Pinpoint the cell where the given text exists, returning its (x, y) midpoint coordinate. 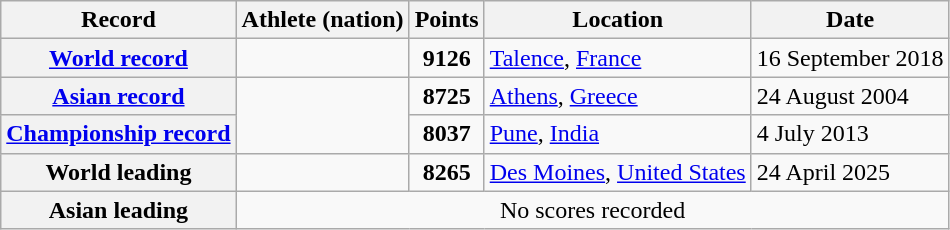
No scores recorded (592, 210)
Talence, France (618, 58)
8265 (446, 172)
Asian leading (118, 210)
Record (118, 20)
Points (446, 20)
World leading (118, 172)
16 September 2018 (850, 58)
Championship record (118, 134)
Athlete (nation) (322, 20)
Asian record (118, 96)
Location (618, 20)
Athens, Greece (618, 96)
Des Moines, United States (618, 172)
4 July 2013 (850, 134)
24 August 2004 (850, 96)
8725 (446, 96)
24 April 2025 (850, 172)
Date (850, 20)
World record (118, 58)
8037 (446, 134)
9126 (446, 58)
Pune, India (618, 134)
